Provide the [x, y] coordinate of the cell's center where the given text is located.  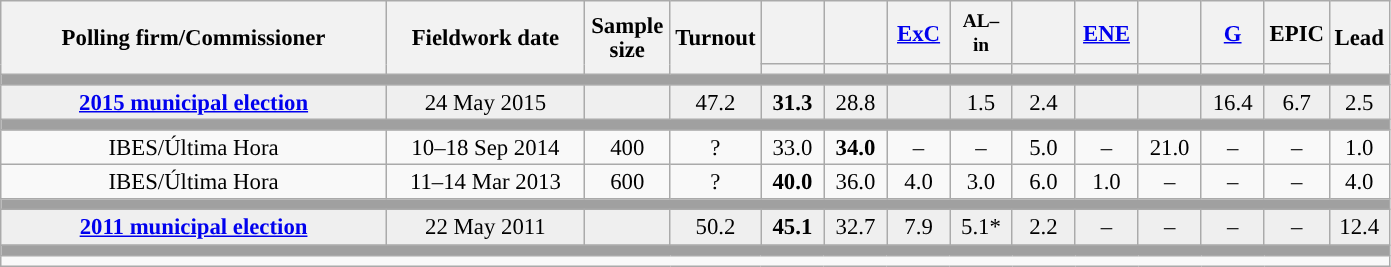
34.0 [856, 148]
Fieldwork date [485, 38]
2.5 [1359, 102]
5.1* [981, 228]
50.2 [716, 228]
400 [627, 148]
31.3 [792, 102]
22 May 2011 [485, 228]
EPIC [1296, 32]
12.4 [1359, 228]
Sample size [627, 38]
40.0 [792, 182]
11–14 Mar 2013 [485, 182]
6.7 [1296, 102]
2011 municipal election [194, 228]
Lead [1359, 38]
32.7 [856, 228]
36.0 [856, 182]
21.0 [1170, 148]
10–18 Sep 2014 [485, 148]
ENE [1106, 32]
6.0 [1044, 182]
Turnout [716, 38]
47.2 [716, 102]
2.4 [1044, 102]
33.0 [792, 148]
1.5 [981, 102]
ExC [918, 32]
AL–in [981, 32]
45.1 [792, 228]
3.0 [981, 182]
600 [627, 182]
G [1232, 32]
2015 municipal election [194, 102]
24 May 2015 [485, 102]
28.8 [856, 102]
7.9 [918, 228]
5.0 [1044, 148]
2.2 [1044, 228]
16.4 [1232, 102]
Polling firm/Commissioner [194, 38]
